From the cell containing the given text, extract its center point as (X, Y) coordinate. 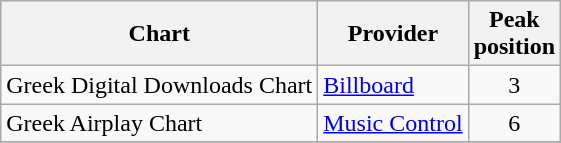
Chart (160, 34)
Provider (393, 34)
3 (514, 85)
Peakposition (514, 34)
Greek Digital Downloads Chart (160, 85)
6 (514, 123)
Music Control (393, 123)
Billboard (393, 85)
Greek Airplay Chart (160, 123)
